Return the [x, y] coordinate for the center point of the cell that contains the specified text.  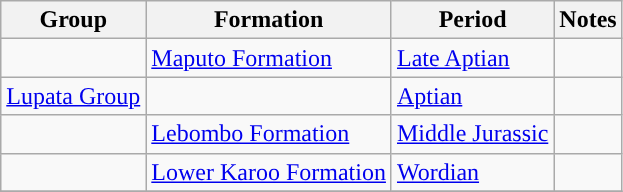
Aptian [472, 96]
Formation [269, 20]
Middle Jurassic [472, 134]
Lebombo Formation [269, 134]
Lupata Group [74, 96]
Wordian [472, 172]
Maputo Formation [269, 58]
Period [472, 20]
Lower Karoo Formation [269, 172]
Late Aptian [472, 58]
Group [74, 20]
Notes [588, 20]
